Pinpoint the cell where the given text exists, returning its [X, Y] midpoint coordinate. 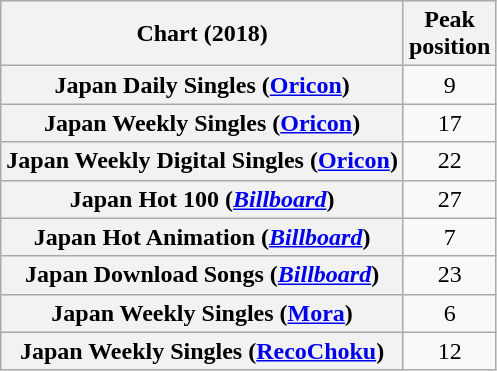
22 [449, 161]
Japan Weekly Singles (Oricon) [202, 123]
9 [449, 85]
Japan Hot Animation (Billboard) [202, 237]
27 [449, 199]
6 [449, 313]
Japan Download Songs (Billboard) [202, 275]
17 [449, 123]
Chart (2018) [202, 34]
Japan Weekly Singles (Mora) [202, 313]
Peakposition [449, 34]
23 [449, 275]
12 [449, 351]
Japan Weekly Digital Singles (Oricon) [202, 161]
Japan Weekly Singles (RecoChoku) [202, 351]
Japan Hot 100 (Billboard) [202, 199]
Japan Daily Singles (Oricon) [202, 85]
7 [449, 237]
